Scan for the cell matching the given text and deliver its [x, y] coordinate at center. 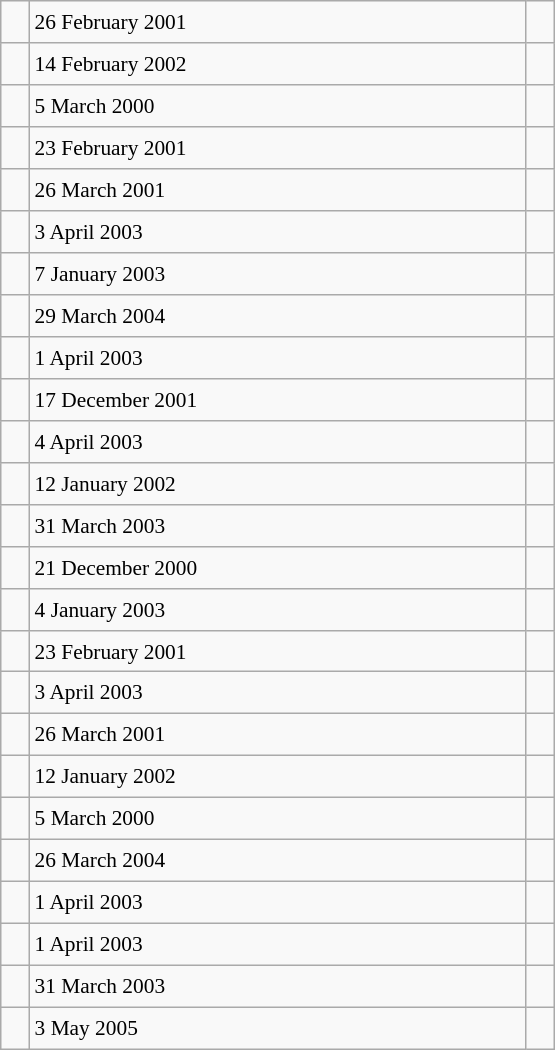
29 March 2004 [278, 316]
26 March 2004 [278, 861]
4 January 2003 [278, 609]
21 December 2000 [278, 567]
7 January 2003 [278, 274]
17 December 2001 [278, 399]
14 February 2002 [278, 64]
26 February 2001 [278, 22]
4 April 2003 [278, 441]
3 May 2005 [278, 1028]
